Find where the given text appears and provide that cell's center as (X, Y) coordinate. 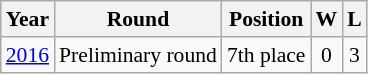
2016 (28, 55)
0 (326, 55)
Year (28, 19)
3 (354, 55)
Round (138, 19)
Position (266, 19)
Preliminary round (138, 55)
W (326, 19)
L (354, 19)
7th place (266, 55)
